Capture the cell that displays the provided text and extract its [x, y] central coordinate. 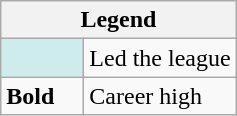
Career high [160, 96]
Bold [42, 96]
Led the league [160, 58]
Legend [118, 20]
